Find where the given text appears and provide that cell's center as (X, Y) coordinate. 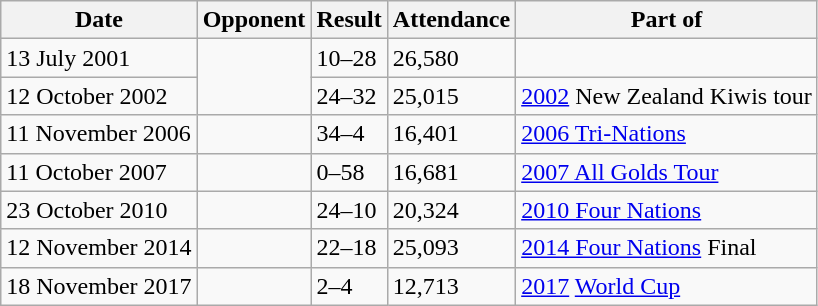
Opponent (254, 20)
26,580 (451, 58)
Date (99, 20)
16,401 (451, 134)
12 November 2014 (99, 248)
25,093 (451, 248)
Part of (667, 20)
24–10 (349, 210)
13 July 2001 (99, 58)
12,713 (451, 286)
16,681 (451, 172)
23 October 2010 (99, 210)
Result (349, 20)
2017 World Cup (667, 286)
12 October 2002 (99, 96)
Attendance (451, 20)
2–4 (349, 286)
25,015 (451, 96)
2010 Four Nations (667, 210)
24–32 (349, 96)
11 October 2007 (99, 172)
11 November 2006 (99, 134)
34–4 (349, 134)
22–18 (349, 248)
2006 Tri-Nations (667, 134)
10–28 (349, 58)
2002 New Zealand Kiwis tour (667, 96)
18 November 2017 (99, 286)
0–58 (349, 172)
20,324 (451, 210)
2014 Four Nations Final (667, 248)
2007 All Golds Tour (667, 172)
